Return (X, Y) of the center of cell containing provided text 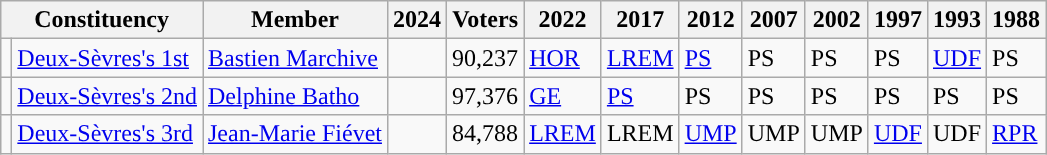
1993 (956, 20)
90,237 (486, 58)
2012 (710, 20)
Deux-Sèvres's 1st (108, 58)
2022 (563, 20)
97,376 (486, 96)
Member (294, 20)
HOR (563, 58)
1997 (898, 20)
Bastien Marchive (294, 58)
2024 (416, 20)
Constituency (102, 20)
2017 (640, 20)
Jean-Marie Fiévet (294, 134)
84,788 (486, 134)
GE (563, 96)
2007 (774, 20)
RPR (1016, 134)
2002 (836, 20)
Delphine Batho (294, 96)
1988 (1016, 20)
Deux-Sèvres's 3rd (108, 134)
Deux-Sèvres's 2nd (108, 96)
Voters (486, 20)
